Find where the given text appears and provide that cell's center as (X, Y) coordinate. 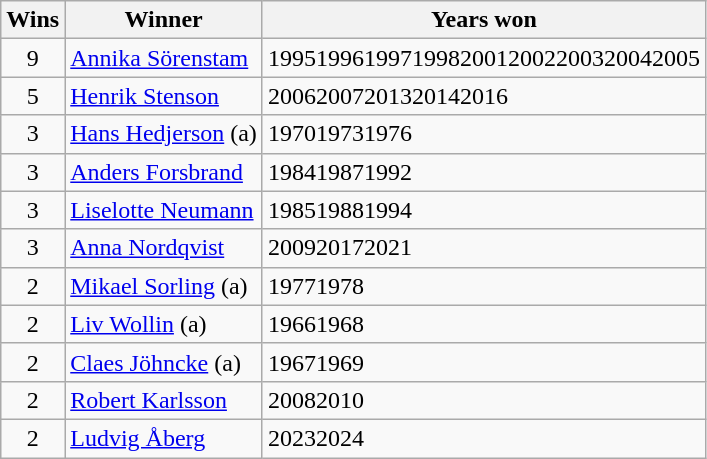
20082010 (484, 400)
Anders Forsbrand (164, 172)
19671969 (484, 362)
20232024 (484, 438)
19661968 (484, 324)
5 (33, 96)
198419871992 (484, 172)
Anna Nordqvist (164, 248)
Hans Hedjerson (a) (164, 134)
Liselotte Neumann (164, 210)
Annika Sörenstam (164, 58)
200920172021 (484, 248)
19771978 (484, 286)
Robert Karlsson (164, 400)
Claes Jöhncke (a) (164, 362)
Mikael Sorling (a) (164, 286)
Liv Wollin (a) (164, 324)
Ludvig Åberg (164, 438)
Winner (164, 20)
198519881994 (484, 210)
9 (33, 58)
20062007201320142016 (484, 96)
Wins (33, 20)
Henrik Stenson (164, 96)
Years won (484, 20)
197019731976 (484, 134)
199519961997199820012002200320042005 (484, 58)
